Determine the (x, y) coordinate at the center of the cell enclosing the given text.  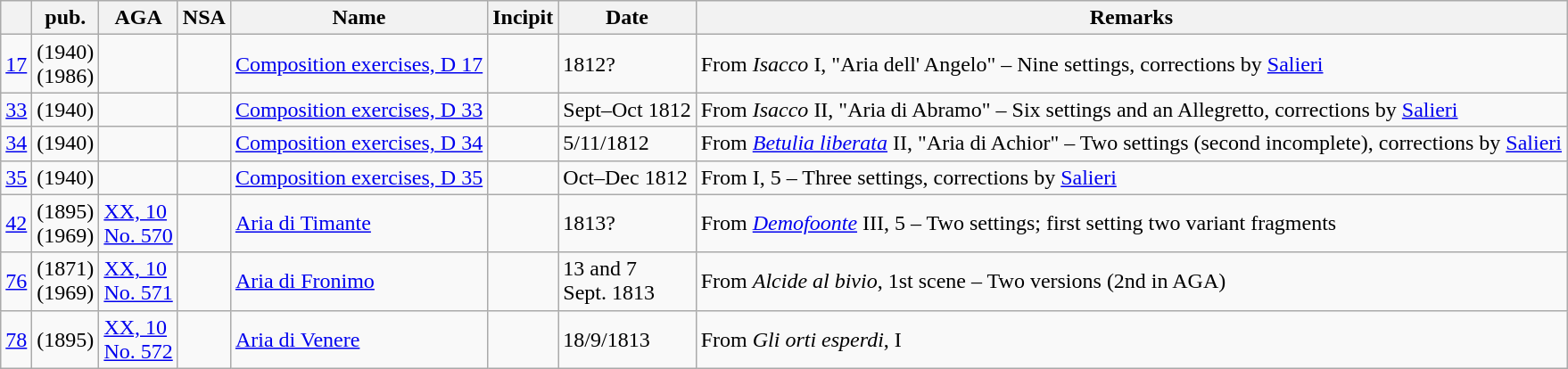
34 (16, 143)
42 (16, 223)
78 (16, 339)
(1871)(1969) (66, 282)
17 (16, 64)
5/11/1812 (627, 143)
From Alcide al bivio, 1st scene – Two versions (2nd in AGA) (1131, 282)
Incipit (523, 18)
NSA (203, 18)
Composition exercises, D 17 (359, 64)
Aria di Timante (359, 223)
From Demofoonte III, 5 – Two settings; first setting two variant fragments (1131, 223)
Composition exercises, D 35 (359, 177)
From Isacco II, "Aria di Abramo" – Six settings and an Allegretto, corrections by Salieri (1131, 110)
(1895)(1969) (66, 223)
33 (16, 110)
(1940)(1986) (66, 64)
Aria di Venere (359, 339)
From Isacco I, "Aria dell' Angelo" – Nine settings, corrections by Salieri (1131, 64)
1813? (627, 223)
From Betulia liberata II, "Aria di Achior" – Two settings (second incomplete), corrections by Salieri (1131, 143)
1812? (627, 64)
From Gli orti esperdi, I (1131, 339)
Composition exercises, D 34 (359, 143)
Sept–Oct 1812 (627, 110)
Composition exercises, D 33 (359, 110)
Remarks (1131, 18)
pub. (66, 18)
Aria di Fronimo (359, 282)
35 (16, 177)
(1895) (66, 339)
AGA (138, 18)
Oct–Dec 1812 (627, 177)
XX, 10No. 571 (138, 282)
18/9/1813 (627, 339)
76 (16, 282)
From I, 5 – Three settings, corrections by Salieri (1131, 177)
Name (359, 18)
Date (627, 18)
XX, 10No. 572 (138, 339)
XX, 10No. 570 (138, 223)
13 and 7Sept. 1813 (627, 282)
